Output the [x, y] coordinate of the center of the cell containing the given text.  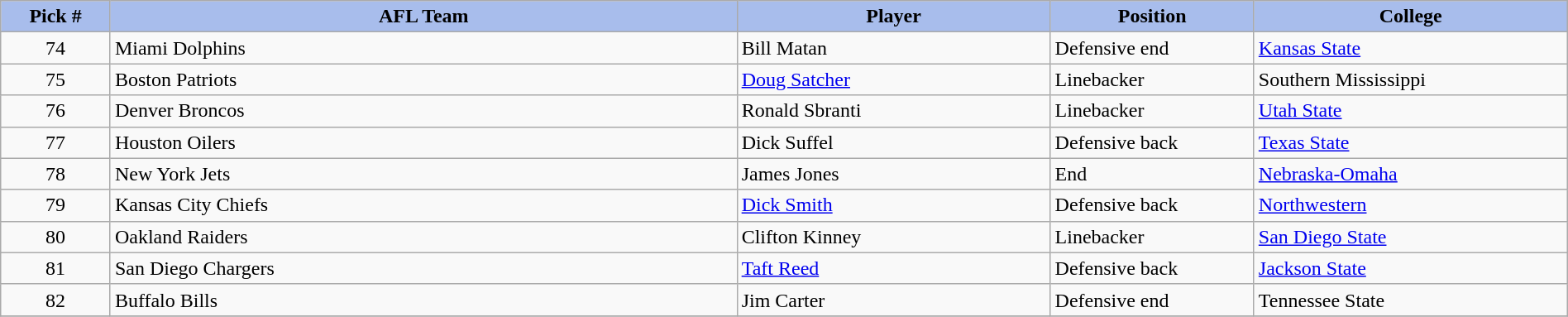
Nebraska-Omaha [1411, 174]
Northwestern [1411, 205]
Denver Broncos [423, 111]
Kansas State [1411, 48]
Doug Satcher [893, 79]
81 [56, 268]
Buffalo Bills [423, 300]
Boston Patriots [423, 79]
Jackson State [1411, 268]
Utah State [1411, 111]
79 [56, 205]
New York Jets [423, 174]
San Diego Chargers [423, 268]
78 [56, 174]
74 [56, 48]
San Diego State [1411, 237]
AFL Team [423, 17]
Kansas City Chiefs [423, 205]
James Jones [893, 174]
76 [56, 111]
Player [893, 17]
Texas State [1411, 142]
Dick Suffel [893, 142]
Ronald Sbranti [893, 111]
80 [56, 237]
College [1411, 17]
82 [56, 300]
Oakland Raiders [423, 237]
75 [56, 79]
Clifton Kinney [893, 237]
Houston Oilers [423, 142]
Bill Matan [893, 48]
Tennessee State [1411, 300]
Southern Mississippi [1411, 79]
Jim Carter [893, 300]
Miami Dolphins [423, 48]
77 [56, 142]
Pick # [56, 17]
Dick Smith [893, 205]
Taft Reed [893, 268]
End [1152, 174]
Position [1152, 17]
